Return the (x, y) coordinate for the center point of the cell that contains the specified text.  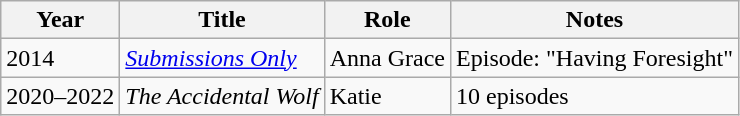
Title (222, 20)
Role (387, 20)
Anna Grace (387, 58)
Year (60, 20)
Notes (595, 20)
Submissions Only (222, 58)
10 episodes (595, 96)
Episode: "Having Foresight" (595, 58)
Katie (387, 96)
2020–2022 (60, 96)
2014 (60, 58)
The Accidental Wolf (222, 96)
